Capture the cell that displays the provided text and extract its (X, Y) central coordinate. 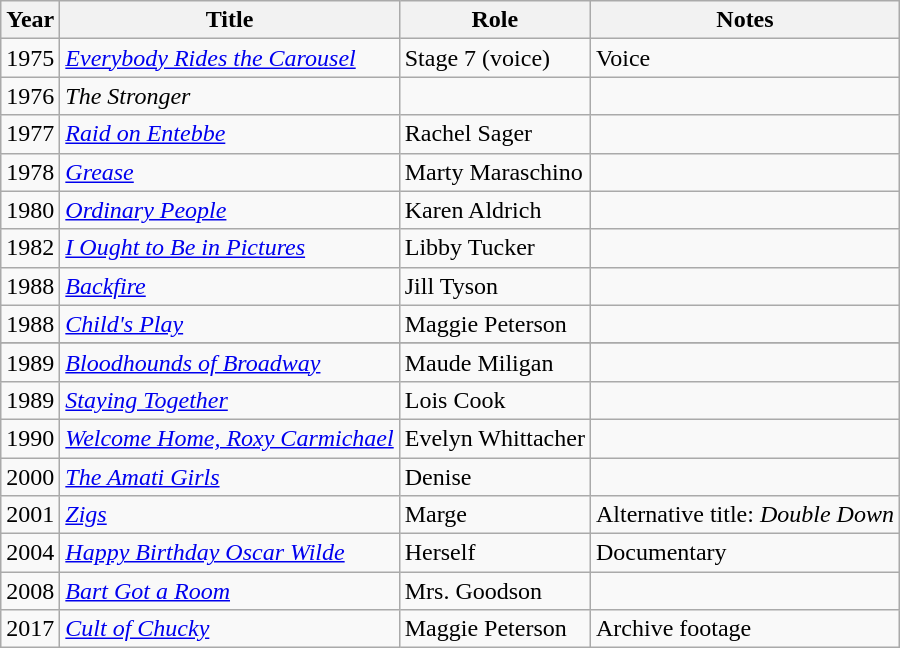
1990 (30, 438)
Ordinary People (230, 210)
Documentary (744, 553)
Child's Play (230, 324)
2001 (30, 515)
Zigs (230, 515)
Backfire (230, 286)
Role (494, 20)
1980 (30, 210)
Marge (494, 515)
Denise (494, 477)
Bart Got a Room (230, 591)
1977 (30, 134)
The Amati Girls (230, 477)
I Ought to Be in Pictures (230, 248)
2008 (30, 591)
Marty Maraschino (494, 172)
Archive footage (744, 629)
Welcome Home, Roxy Carmichael (230, 438)
Karen Aldrich (494, 210)
Mrs. Goodson (494, 591)
1982 (30, 248)
Notes (744, 20)
Libby Tucker (494, 248)
Stage 7 (voice) (494, 58)
2000 (30, 477)
Lois Cook (494, 400)
Grease (230, 172)
Everybody Rides the Carousel (230, 58)
2017 (30, 629)
Bloodhounds of Broadway (230, 362)
Rachel Sager (494, 134)
1976 (30, 96)
1975 (30, 58)
Maude Miligan (494, 362)
Voice (744, 58)
The Stronger (230, 96)
Year (30, 20)
Raid on Entebbe (230, 134)
Title (230, 20)
Alternative title: Double Down (744, 515)
Cult of Chucky (230, 629)
Jill Tyson (494, 286)
Happy Birthday Oscar Wilde (230, 553)
Staying Together (230, 400)
1978 (30, 172)
Herself (494, 553)
Evelyn Whittacher (494, 438)
2004 (30, 553)
